Return [X, Y] of the center of cell containing provided text 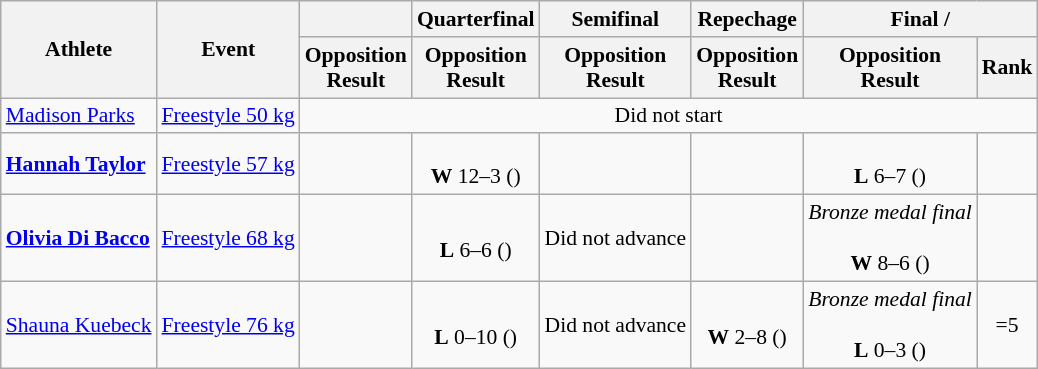
L 6–7 () [890, 164]
Freestyle 76 kg [228, 324]
Repechage [747, 19]
L 0–10 () [476, 324]
Bronze medal finalW 8–6 () [890, 238]
L 6–6 () [476, 238]
Freestyle 68 kg [228, 238]
W 12–3 () [476, 164]
Rank [1008, 68]
Quarterfinal [476, 19]
Olivia Di Bacco [79, 238]
W 2–8 () [747, 324]
Freestyle 57 kg [228, 164]
Madison Parks [79, 116]
Hannah Taylor [79, 164]
Shauna Kuebeck [79, 324]
Athlete [79, 50]
=5 [1008, 324]
Final / [920, 19]
Freestyle 50 kg [228, 116]
Did not start [669, 116]
Bronze medal finalL 0–3 () [890, 324]
Semifinal [616, 19]
Event [228, 50]
